Search for the cell housing the specified text and yield its (x, y) center coordinate. 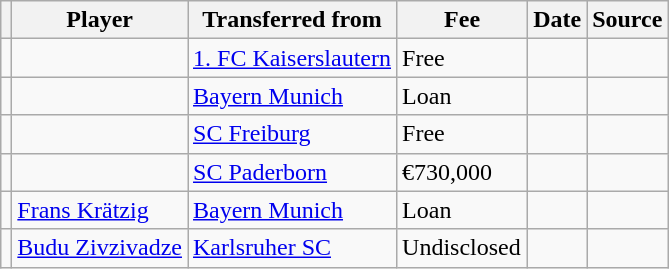
SC Freiburg (292, 134)
Player (100, 20)
SC Paderborn (292, 172)
€730,000 (462, 172)
1. FC Kaiserslautern (292, 58)
Karlsruher SC (292, 248)
Budu Zivzivadze (100, 248)
Undisclosed (462, 248)
Date (558, 20)
Source (628, 20)
Fee (462, 20)
Frans Krätzig (100, 210)
Transferred from (292, 20)
